Determine the [x, y] coordinate at the center of the cell enclosing the given text.  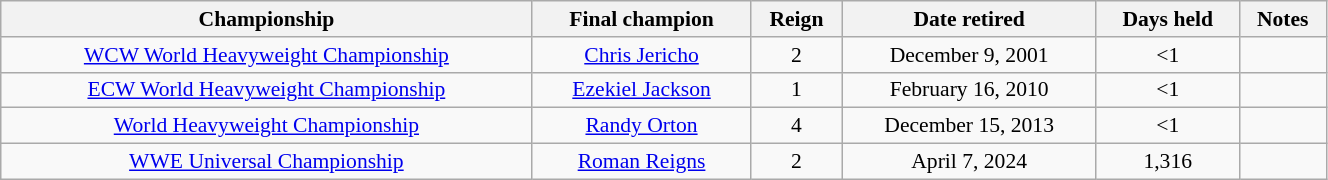
April 7, 2024 [970, 162]
ECW World Heavyweight Championship [266, 90]
1 [796, 90]
Championship [266, 19]
February 16, 2010 [970, 90]
Date retired [970, 19]
December 15, 2013 [970, 126]
Roman Reigns [642, 162]
WCW World Heavyweight Championship [266, 55]
WWE Universal Championship [266, 162]
December 9, 2001 [970, 55]
Chris Jericho [642, 55]
Ezekiel Jackson [642, 90]
Days held [1168, 19]
Reign [796, 19]
Randy Orton [642, 126]
Notes [1282, 19]
4 [796, 126]
1,316 [1168, 162]
Final champion [642, 19]
World Heavyweight Championship [266, 126]
